For the text-containing cell, return its midpoint in [X, Y] coordinate format. 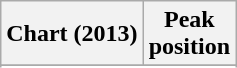
Peakposition [189, 34]
Chart (2013) [72, 34]
